Return the (X, Y) coordinate for the center point of the cell that contains the specified text.  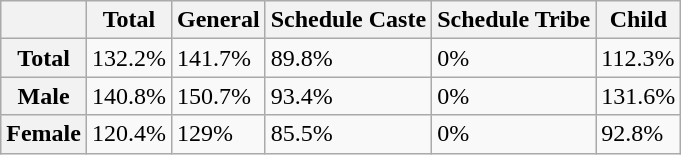
Schedule Tribe (514, 20)
141.7% (218, 58)
Female (44, 134)
Child (638, 20)
112.3% (638, 58)
92.8% (638, 134)
Schedule Caste (348, 20)
150.7% (218, 96)
Male (44, 96)
120.4% (128, 134)
129% (218, 134)
140.8% (128, 96)
General (218, 20)
131.6% (638, 96)
132.2% (128, 58)
93.4% (348, 96)
85.5% (348, 134)
89.8% (348, 58)
